Locate the cell with the specified text and output its [x, y] center coordinate. 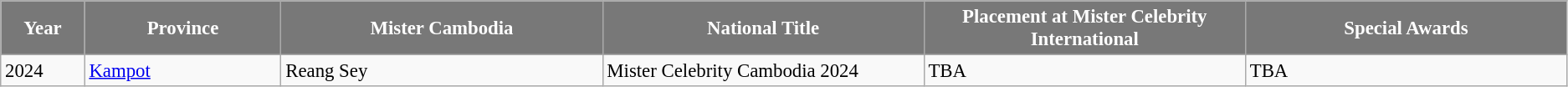
Mister Cambodia [442, 28]
Special Awards [1406, 28]
Reang Sey [442, 71]
Placement at Mister Celebrity International [1084, 28]
National Title [763, 28]
2024 [43, 71]
Year [43, 28]
Kampot [182, 71]
Province [182, 28]
Mister Celebrity Cambodia 2024 [763, 71]
